From the cell containing the given text, extract its center point as [X, Y] coordinate. 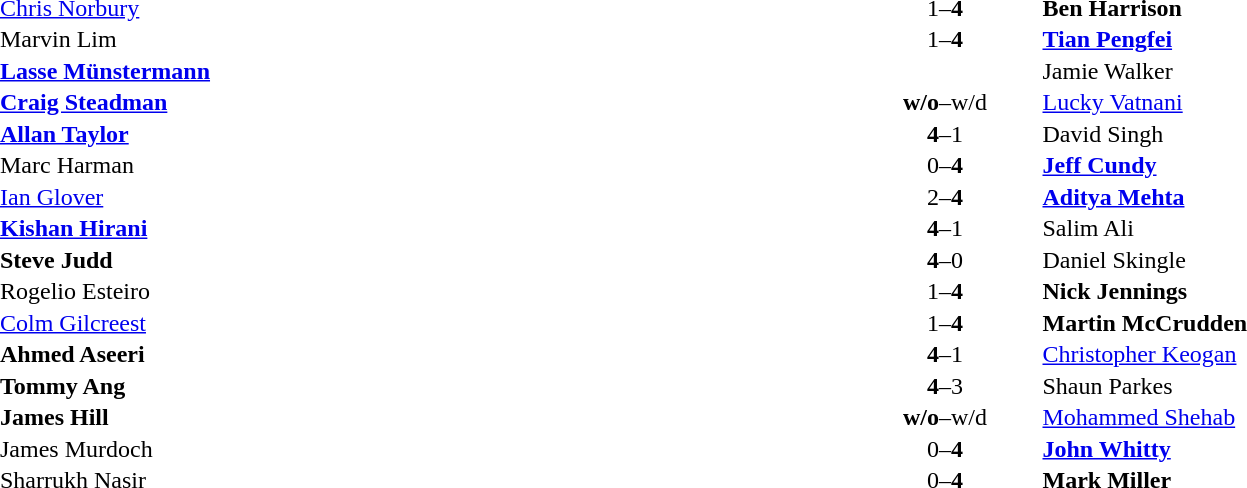
2–4 [944, 197]
4–0 [944, 260]
4–3 [944, 386]
